For the text-containing cell, return its midpoint in (x, y) coordinate format. 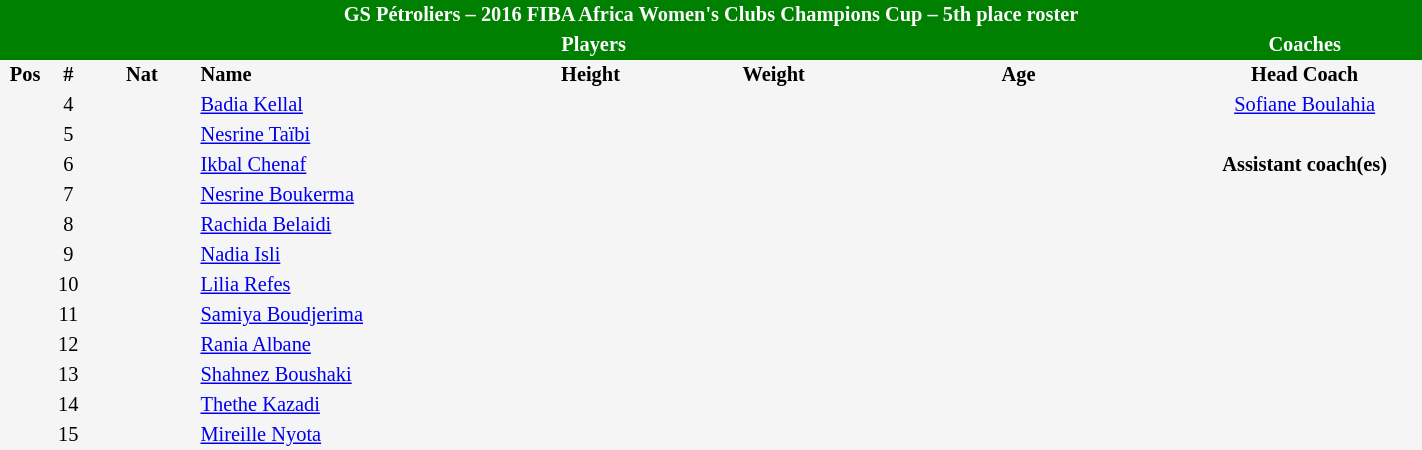
GS Pétroliers – 2016 FIBA Africa Women's Clubs Champions Cup – 5th place roster (711, 15)
Pos (25, 75)
Lilia Refes (340, 285)
Thethe Kazadi (340, 405)
Nesrine Boukerma (340, 195)
Mireille Nyota (340, 435)
11 (68, 315)
12 (68, 345)
Nat (142, 75)
Name (340, 75)
7 (68, 195)
10 (68, 285)
Nesrine Taïbi (340, 135)
15 (68, 435)
Head Coach (1304, 75)
5 (68, 135)
Weight (774, 75)
4 (68, 105)
Coaches (1304, 45)
Rania Albane (340, 345)
13 (68, 375)
# (68, 75)
Assistant coach(es) (1304, 165)
Badia Kellal (340, 105)
Height (591, 75)
Players (594, 45)
Ikbal Chenaf (340, 165)
Shahnez Boushaki (340, 375)
9 (68, 255)
Nadia Isli (340, 255)
6 (68, 165)
Samiya Boudjerima (340, 315)
Age (1019, 75)
Rachida Belaidi (340, 225)
8 (68, 225)
Sofiane Boulahia (1304, 105)
14 (68, 405)
